For the text-containing cell, return its midpoint in [X, Y] coordinate format. 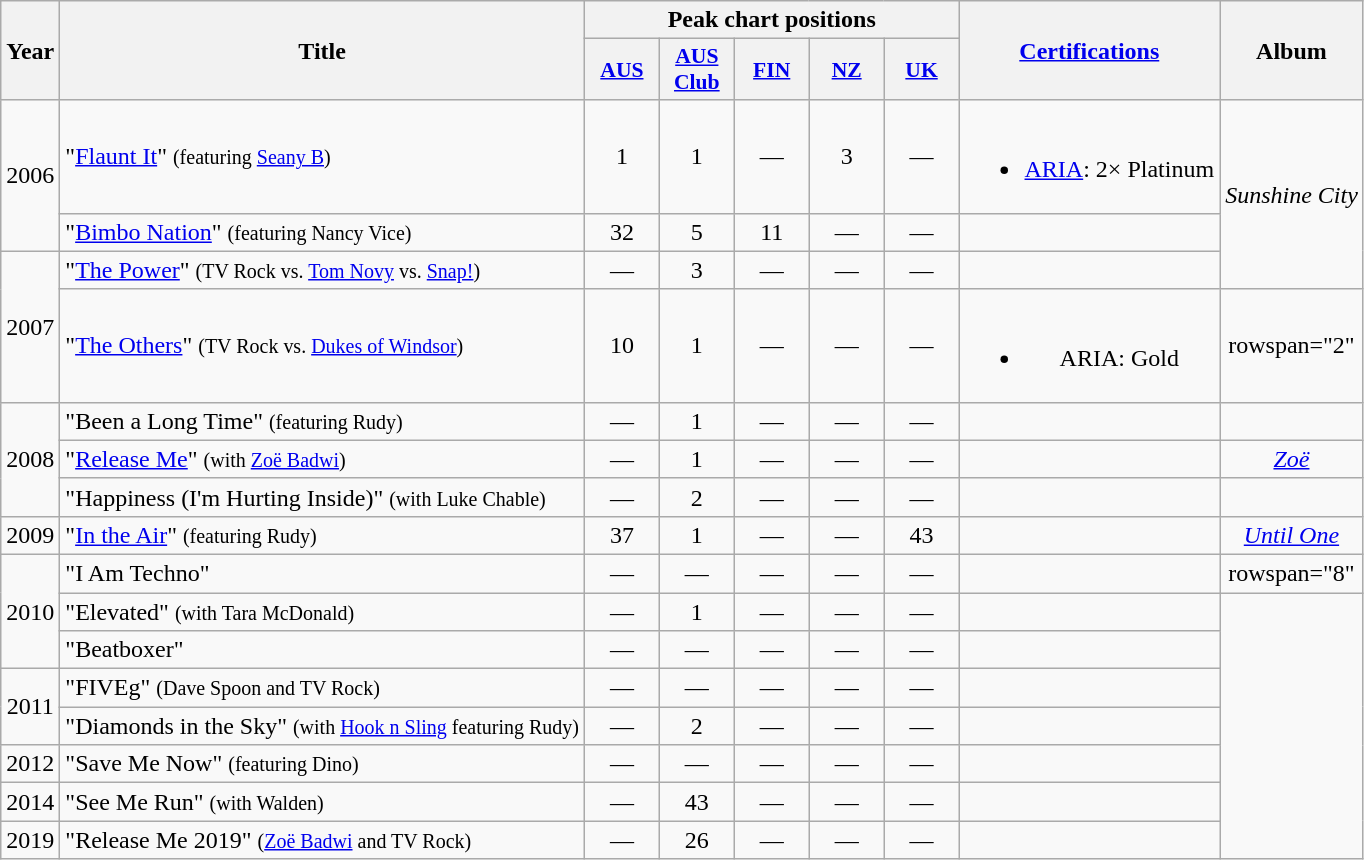
2012 [30, 764]
10 [622, 346]
"I Am Techno" [322, 573]
Zoë [1292, 459]
2007 [30, 326]
AUSClub [696, 70]
rowspan="8" [1292, 573]
Sunshine City [1292, 194]
"Bimbo Nation" (featuring Nancy Vice) [322, 232]
"FIVEg" (Dave Spoon and TV Rock) [322, 688]
"Been a Long Time" (featuring Rudy) [322, 421]
2019 [30, 840]
Peak chart positions [772, 20]
UK [922, 70]
26 [696, 840]
AUS [622, 70]
"Save Me Now" (featuring Dino) [322, 764]
2014 [30, 802]
32 [622, 232]
"The Power" (TV Rock vs. Tom Novy vs. Snap!) [322, 270]
FIN [772, 70]
"Flaunt It" (featuring Seany B) [322, 156]
2009 [30, 535]
"Diamonds in the Sky" (with Hook n Sling featuring Rudy) [322, 726]
"Beatboxer" [322, 650]
Album [1292, 50]
Year [30, 50]
2006 [30, 176]
ARIA: Gold [1090, 346]
rowspan="2" [1292, 346]
"Elevated" (with Tara McDonald) [322, 611]
Until One [1292, 535]
"Release Me" (with Zoë Badwi) [322, 459]
2010 [30, 611]
"See Me Run" (with Walden) [322, 802]
2011 [30, 707]
"Happiness (I'm Hurting Inside)" (with Luke Chable) [322, 497]
ARIA: 2× Platinum [1090, 156]
5 [696, 232]
37 [622, 535]
11 [772, 232]
"In the Air" (featuring Rudy) [322, 535]
Title [322, 50]
NZ [846, 70]
"The Others" (TV Rock vs. Dukes of Windsor) [322, 346]
"Release Me 2019" (Zoë Badwi and TV Rock) [322, 840]
Certifications [1090, 50]
2008 [30, 459]
